Detect which cell encompasses the target text, then output its (x, y) center coordinate. 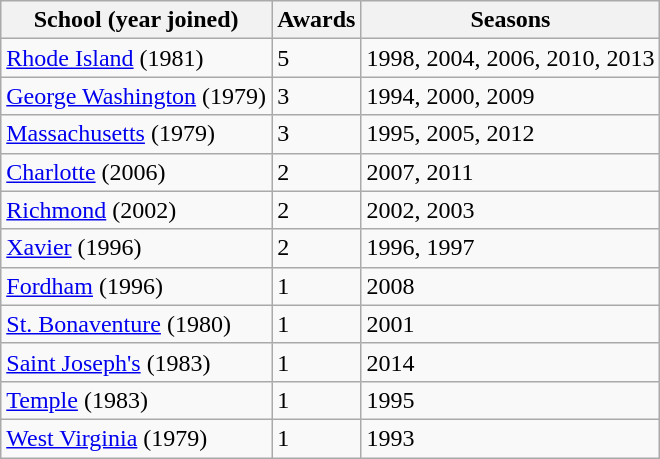
2001 (510, 324)
5 (316, 58)
Charlotte (2006) (136, 172)
Temple (1983) (136, 400)
Fordham (1996) (136, 286)
1995, 2005, 2012 (510, 134)
1995 (510, 400)
Massachusetts (1979) (136, 134)
2014 (510, 362)
School (year joined) (136, 20)
Richmond (2002) (136, 210)
1996, 1997 (510, 248)
Rhode Island (1981) (136, 58)
2002, 2003 (510, 210)
1993 (510, 438)
St. Bonaventure (1980) (136, 324)
1998, 2004, 2006, 2010, 2013 (510, 58)
Saint Joseph's (1983) (136, 362)
West Virginia (1979) (136, 438)
2007, 2011 (510, 172)
1994, 2000, 2009 (510, 96)
George Washington (1979) (136, 96)
2008 (510, 286)
Awards (316, 20)
Xavier (1996) (136, 248)
Seasons (510, 20)
